Output the [X, Y] coordinate of the center of the cell containing the given text.  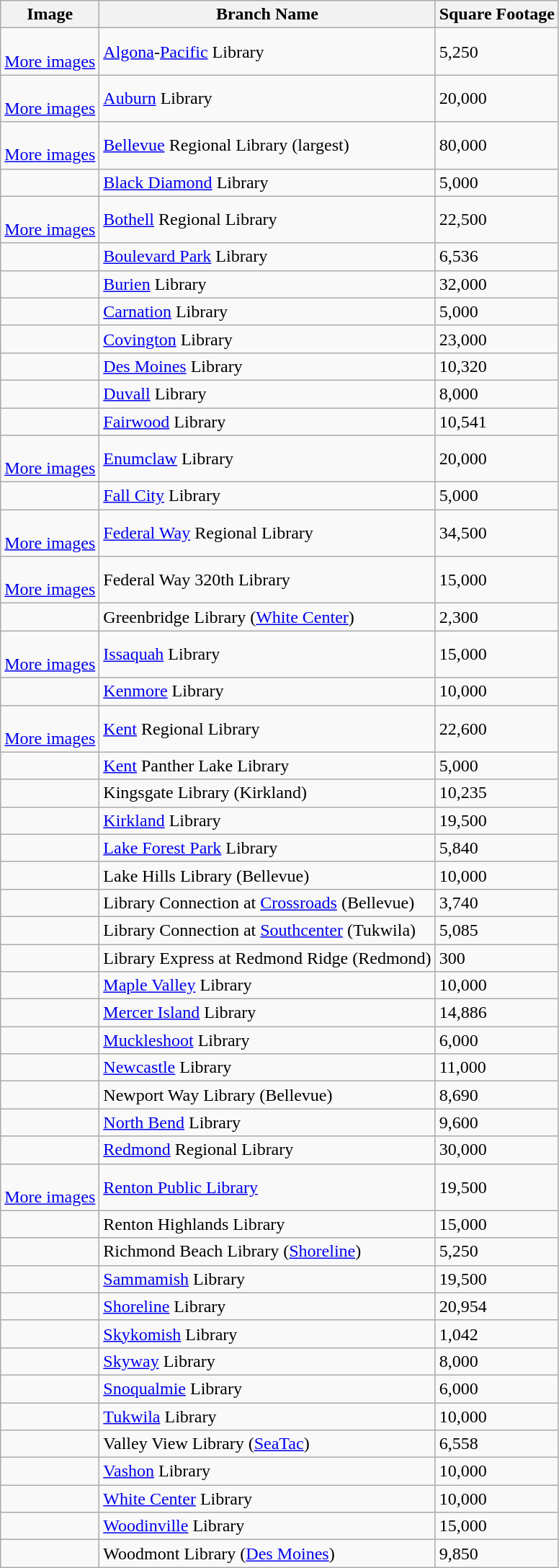
Federal Way Regional Library [267, 533]
Bellevue Regional Library (largest) [267, 146]
Algona-Pacific Library [267, 52]
Woodinville Library [267, 1526]
Skyway Library [267, 1361]
5,840 [497, 848]
11,000 [497, 1068]
10,235 [497, 793]
Skykomish Library [267, 1334]
Newcastle Library [267, 1068]
32,000 [497, 284]
9,600 [497, 1122]
300 [497, 958]
Federal Way 320th Library [267, 580]
30,000 [497, 1150]
2,300 [497, 617]
Tukwila Library [267, 1417]
8,690 [497, 1095]
Branch Name [267, 14]
Duvall Library [267, 394]
1,042 [497, 1334]
Library Express at Redmond Ridge (Redmond) [267, 958]
Renton Highlands Library [267, 1224]
22,600 [497, 728]
3,740 [497, 903]
Fall City Library [267, 496]
Snoqualmie Library [267, 1388]
10,541 [497, 422]
Kingsgate Library (Kirkland) [267, 793]
14,886 [497, 1013]
6,558 [497, 1444]
Enumclaw Library [267, 459]
23,000 [497, 339]
Kirkland Library [267, 820]
Library Connection at Crossroads (Bellevue) [267, 903]
Boulevard Park Library [267, 257]
Kent Regional Library [267, 728]
White Center Library [267, 1499]
Maple Valley Library [267, 985]
Lake Hills Library (Bellevue) [267, 875]
Black Diamond Library [267, 182]
Greenbridge Library (White Center) [267, 617]
6,536 [497, 257]
80,000 [497, 146]
20,954 [497, 1306]
North Bend Library [267, 1122]
Des Moines Library [267, 366]
34,500 [497, 533]
Lake Forest Park Library [267, 848]
Kenmore Library [267, 691]
Issaquah Library [267, 655]
Newport Way Library (Bellevue) [267, 1095]
Redmond Regional Library [267, 1150]
Burien Library [267, 284]
10,320 [497, 366]
Muckleshoot Library [267, 1040]
Square Footage [497, 14]
5,085 [497, 930]
Woodmont Library (Des Moines) [267, 1554]
Vashon Library [267, 1471]
Image [50, 14]
Valley View Library (SeaTac) [267, 1444]
Covington Library [267, 339]
Carnation Library [267, 311]
Auburn Library [267, 98]
Mercer Island Library [267, 1013]
22,500 [497, 219]
Shoreline Library [267, 1306]
Library Connection at Southcenter (Tukwila) [267, 930]
Richmond Beach Library (Shoreline) [267, 1252]
Sammamish Library [267, 1279]
Kent Panther Lake Library [267, 766]
Bothell Regional Library [267, 219]
Fairwood Library [267, 422]
Renton Public Library [267, 1187]
9,850 [497, 1554]
